Extract the [x, y] coordinate from the center of the cell holding the provided text.  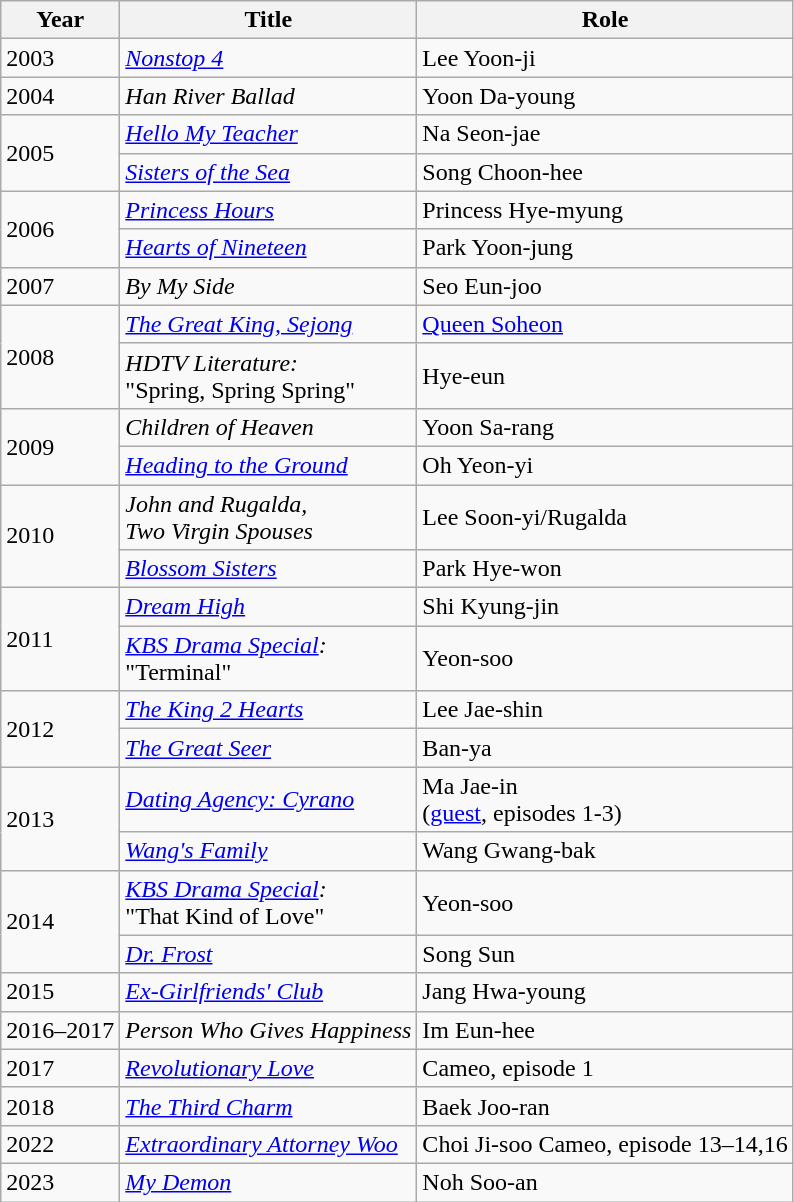
Children of Heaven [268, 427]
Noh Soo-an [605, 1182]
Yoon Sa-rang [605, 427]
Han River Ballad [268, 96]
KBS Drama Special:"Terminal" [268, 658]
Heading to the Ground [268, 465]
Park Hye-won [605, 569]
2004 [60, 96]
Role [605, 20]
The Third Charm [268, 1106]
Dating Agency: Cyrano [268, 800]
2007 [60, 286]
Hearts of Nineteen [268, 248]
By My Side [268, 286]
Year [60, 20]
2022 [60, 1144]
2023 [60, 1182]
2018 [60, 1106]
Princess Hours [268, 210]
2011 [60, 640]
2008 [60, 356]
Hye-eun [605, 376]
Yoon Da-young [605, 96]
HDTV Literature:"Spring, Spring Spring" [268, 376]
Wang Gwang-bak [605, 851]
Na Seon-jae [605, 134]
Seo Eun-joo [605, 286]
Song Choon-hee [605, 172]
Jang Hwa-young [605, 992]
2010 [60, 536]
Wang's Family [268, 851]
2016–2017 [60, 1030]
Extraordinary Attorney Woo [268, 1144]
The Great Seer [268, 748]
Revolutionary Love [268, 1068]
2014 [60, 922]
My Demon [268, 1182]
Im Eun-hee [605, 1030]
Lee Jae-shin [605, 710]
Park Yoon-jung [605, 248]
KBS Drama Special:"That Kind of Love" [268, 902]
2015 [60, 992]
Cameo, episode 1 [605, 1068]
Nonstop 4 [268, 58]
Song Sun [605, 954]
Lee Yoon-ji [605, 58]
2003 [60, 58]
2006 [60, 229]
Choi Ji-soo Cameo, episode 13–14,16 [605, 1144]
2012 [60, 729]
Oh Yeon-yi [605, 465]
Person Who Gives Happiness [268, 1030]
Ma Jae-in (guest, episodes 1-3) [605, 800]
The King 2 Hearts [268, 710]
Princess Hye-myung [605, 210]
John and Rugalda,Two Virgin Spouses [268, 516]
Queen Soheon [605, 324]
Baek Joo-ran [605, 1106]
Dream High [268, 607]
Dr. Frost [268, 954]
2005 [60, 153]
2017 [60, 1068]
Sisters of the Sea [268, 172]
Blossom Sisters [268, 569]
Ban-ya [605, 748]
Title [268, 20]
Lee Soon-yi/Rugalda [605, 516]
The Great King, Sejong [268, 324]
2009 [60, 446]
Ex-Girlfriends' Club [268, 992]
Shi Kyung-jin [605, 607]
2013 [60, 818]
Hello My Teacher [268, 134]
